Scan for the cell matching the given text and deliver its (x, y) coordinate at center. 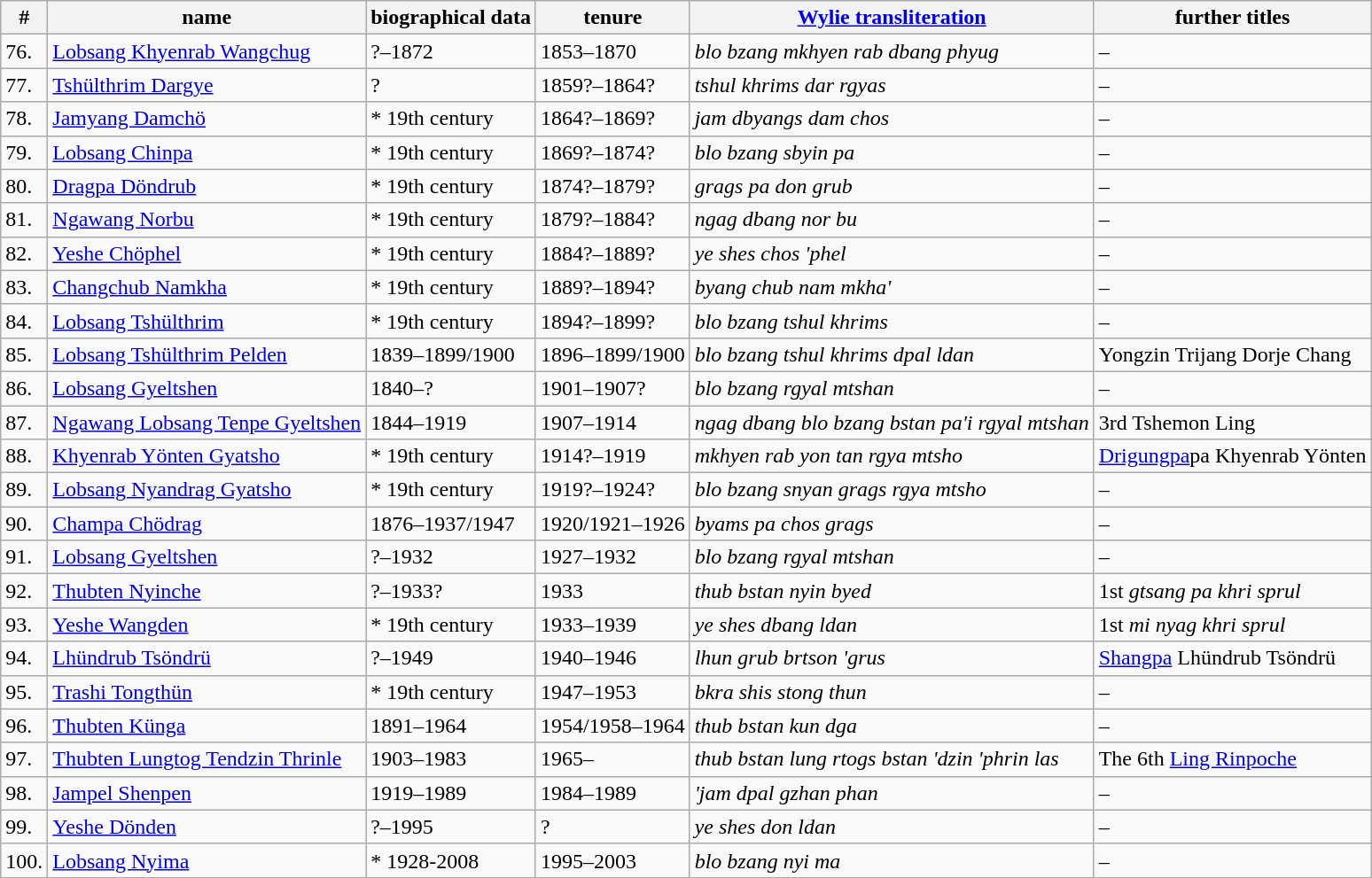
1919–1989 (451, 793)
1903–1983 (451, 759)
97. (25, 759)
* 1928-2008 (451, 860)
ye shes don ldan (892, 827)
99. (25, 827)
1876–1937/1947 (451, 524)
1884?–1889? (612, 253)
'jam dpal gzhan phan (892, 793)
1st gtsang pa khri sprul (1232, 591)
The 6th Ling Rinpoche (1232, 759)
1995–2003 (612, 860)
?–1995 (451, 827)
3rd Tshemon Ling (1232, 423)
Lobsang Khyenrab Wangchug (207, 51)
blo bzang nyi ma (892, 860)
Thubten Nyinche (207, 591)
84. (25, 321)
Lhündrub Tsöndrü (207, 658)
1933 (612, 591)
87. (25, 423)
?–1933? (451, 591)
88. (25, 456)
1869?–1874? (612, 152)
1879?–1884? (612, 220)
blo bzang snyan grags rgya mtsho (892, 490)
1896–1899/1900 (612, 354)
1907–1914 (612, 423)
96. (25, 726)
blo bzang sbyin pa (892, 152)
tshul khrims dar rgyas (892, 85)
ngag dbang nor bu (892, 220)
85. (25, 354)
Ngawang Lobsang Tenpe Gyeltshen (207, 423)
blo bzang tshul khrims (892, 321)
Changchub Namkha (207, 287)
92. (25, 591)
1933–1939 (612, 625)
1844–1919 (451, 423)
bkra shis stong thun (892, 692)
1st mi nyag khri sprul (1232, 625)
78. (25, 119)
?–1949 (451, 658)
93. (25, 625)
Lobsang Chinpa (207, 152)
1920/1921–1926 (612, 524)
Yeshe Dönden (207, 827)
Ngawang Norbu (207, 220)
100. (25, 860)
1919?–1924? (612, 490)
tenure (612, 18)
Wylie transliteration (892, 18)
77. (25, 85)
blo bzang tshul khrims dpal ldan (892, 354)
Yongzin Trijang Dorje Chang (1232, 354)
mkhyen rab yon tan rgya mtsho (892, 456)
Thubten Lungtog Tendzin Thrinle (207, 759)
Lobsang Tshülthrim (207, 321)
blo bzang mkhyen rab dbang phyug (892, 51)
1927–1932 (612, 557)
Jamyang Damchö (207, 119)
1840–? (451, 388)
79. (25, 152)
Champa Chödrag (207, 524)
1965– (612, 759)
81. (25, 220)
Tshülthrim Dargye (207, 85)
80. (25, 186)
byams pa chos grags (892, 524)
Yeshe Wangden (207, 625)
Thubten Künga (207, 726)
1984–1989 (612, 793)
Khyenrab Yönten Gyatsho (207, 456)
83. (25, 287)
1853–1870 (612, 51)
90. (25, 524)
1894?–1899? (612, 321)
1839–1899/1900 (451, 354)
1859?–1864? (612, 85)
1940–1946 (612, 658)
ye shes chos 'phel (892, 253)
?–1872 (451, 51)
Lobsang Tshülthrim Pelden (207, 354)
76. (25, 51)
Dragpa Döndrub (207, 186)
82. (25, 253)
1889?–1894? (612, 287)
91. (25, 557)
94. (25, 658)
86. (25, 388)
?–1932 (451, 557)
Trashi Tongthün (207, 692)
89. (25, 490)
Lobsang Nyandrag Gyatsho (207, 490)
name (207, 18)
thub bstan kun dga (892, 726)
Shangpa Lhündrub Tsöndrü (1232, 658)
Drigungpapa Khyenrab Yönten (1232, 456)
Yeshe Chöphel (207, 253)
1901–1907? (612, 388)
further titles (1232, 18)
# (25, 18)
byang chub nam mkha' (892, 287)
Jampel Shenpen (207, 793)
95. (25, 692)
thub bstan lung rtogs bstan 'dzin 'phrin las (892, 759)
1891–1964 (451, 726)
98. (25, 793)
ye shes dbang ldan (892, 625)
1864?–1869? (612, 119)
1914?–1919 (612, 456)
grags pa don grub (892, 186)
Lobsang Nyima (207, 860)
1874?–1879? (612, 186)
1954/1958–1964 (612, 726)
thub bstan nyin byed (892, 591)
ngag dbang blo bzang bstan pa'i rgyal mtshan (892, 423)
lhun grub brtson 'grus (892, 658)
1947–1953 (612, 692)
jam dbyangs dam chos (892, 119)
biographical data (451, 18)
